Search for the cell housing the specified text and yield its (X, Y) center coordinate. 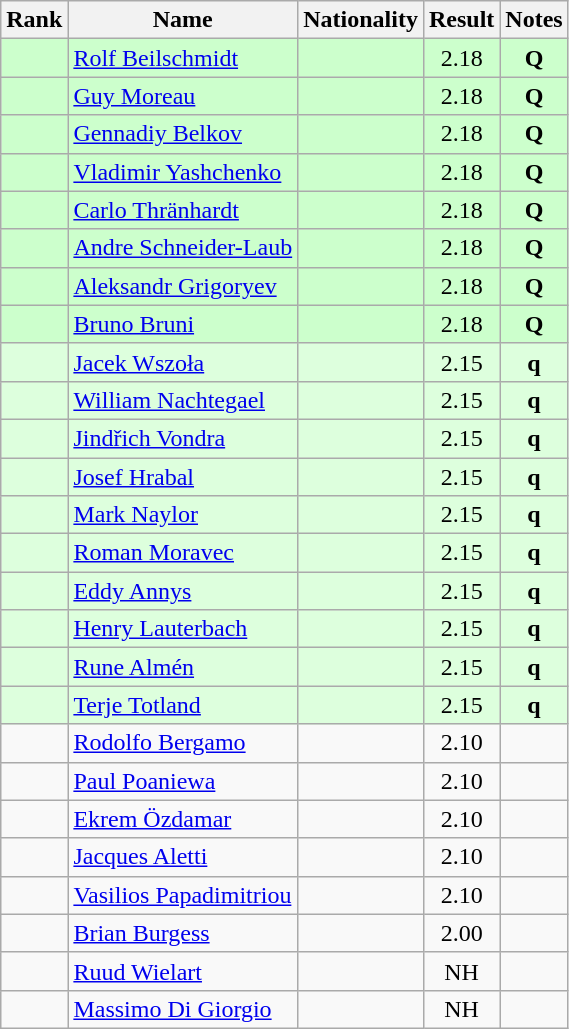
Andre Schneider-Laub (183, 248)
Rune Almén (183, 667)
Rolf Beilschmidt (183, 58)
Josef Hrabal (183, 477)
Massimo Di Giorgio (183, 1009)
Vladimir Yashchenko (183, 172)
Notes (534, 20)
Terje Totland (183, 705)
Vasilios Papadimitriou (183, 895)
Ruud Wielart (183, 971)
Brian Burgess (183, 933)
Name (183, 20)
Bruno Bruni (183, 324)
Rank (34, 20)
Jacques Aletti (183, 857)
Henry Lauterbach (183, 629)
Guy Moreau (183, 96)
Aleksandr Grigoryev (183, 286)
Carlo Thränhardt (183, 210)
2.00 (461, 933)
William Nachtegael (183, 400)
Roman Moravec (183, 553)
Gennadiy Belkov (183, 134)
Result (461, 20)
Eddy Annys (183, 591)
Jindřich Vondra (183, 438)
Ekrem Özdamar (183, 819)
Rodolfo Bergamo (183, 743)
Mark Naylor (183, 515)
Jacek Wszoła (183, 362)
Paul Poaniewa (183, 781)
Nationality (361, 20)
